Output the [x, y] coordinate of the center of the cell containing the given text.  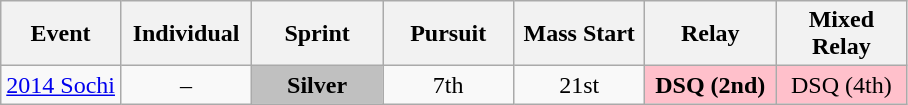
7th [448, 85]
Mixed Relay [842, 34]
DSQ (4th) [842, 85]
Event [61, 34]
2014 Sochi [61, 85]
– [186, 85]
Pursuit [448, 34]
Individual [186, 34]
Sprint [318, 34]
DSQ (2nd) [710, 85]
Mass Start [580, 34]
21st [580, 85]
Silver [318, 85]
Relay [710, 34]
